Detect which cell encompasses the target text, then output its [x, y] center coordinate. 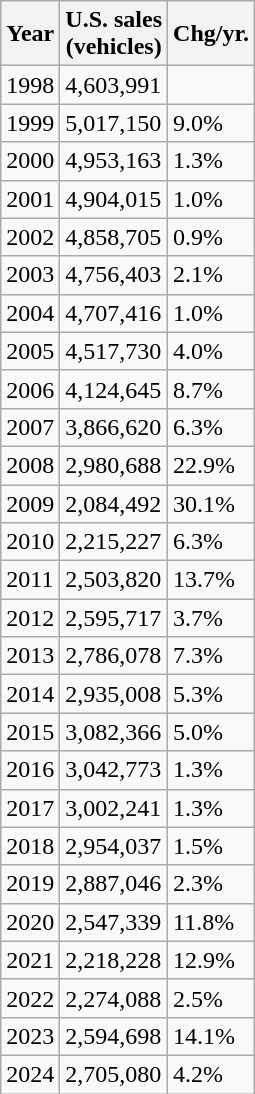
2014 [30, 694]
2,595,717 [114, 618]
2,786,078 [114, 656]
3,082,366 [114, 732]
2018 [30, 846]
2,084,492 [114, 503]
5.0% [212, 732]
1998 [30, 85]
4.2% [212, 1074]
4,603,991 [114, 85]
2016 [30, 770]
2.1% [212, 275]
5.3% [212, 694]
2,935,008 [114, 694]
11.8% [212, 922]
2011 [30, 580]
2020 [30, 922]
4.0% [212, 351]
2008 [30, 465]
8.7% [212, 389]
2024 [30, 1074]
2017 [30, 808]
4,517,730 [114, 351]
Year [30, 34]
2022 [30, 998]
1999 [30, 123]
4,707,416 [114, 313]
2,218,228 [114, 960]
2,547,339 [114, 922]
2007 [30, 427]
2010 [30, 542]
14.1% [212, 1036]
4,756,403 [114, 275]
2013 [30, 656]
2002 [30, 237]
4,858,705 [114, 237]
2009 [30, 503]
2,594,698 [114, 1036]
2001 [30, 199]
22.9% [212, 465]
2,887,046 [114, 884]
2,705,080 [114, 1074]
2006 [30, 389]
Chg/yr. [212, 34]
30.1% [212, 503]
4,124,645 [114, 389]
2021 [30, 960]
U.S. sales(vehicles) [114, 34]
7.3% [212, 656]
12.9% [212, 960]
5,017,150 [114, 123]
2,215,227 [114, 542]
2012 [30, 618]
2023 [30, 1036]
2005 [30, 351]
3,866,620 [114, 427]
4,904,015 [114, 199]
13.7% [212, 580]
4,953,163 [114, 161]
2,503,820 [114, 580]
2003 [30, 275]
2000 [30, 161]
2,954,037 [114, 846]
2,274,088 [114, 998]
3,042,773 [114, 770]
1.5% [212, 846]
2,980,688 [114, 465]
3,002,241 [114, 808]
2019 [30, 884]
3.7% [212, 618]
2.5% [212, 998]
9.0% [212, 123]
2004 [30, 313]
0.9% [212, 237]
2.3% [212, 884]
2015 [30, 732]
